Search for the cell housing the specified text and yield its [x, y] center coordinate. 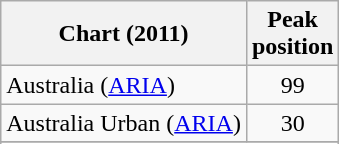
30 [292, 123]
Australia Urban (ARIA) [124, 123]
Chart (2011) [124, 34]
Peakposition [292, 34]
99 [292, 85]
Australia (ARIA) [124, 85]
